Determine the [x, y] coordinate at the center of the cell enclosing the given text.  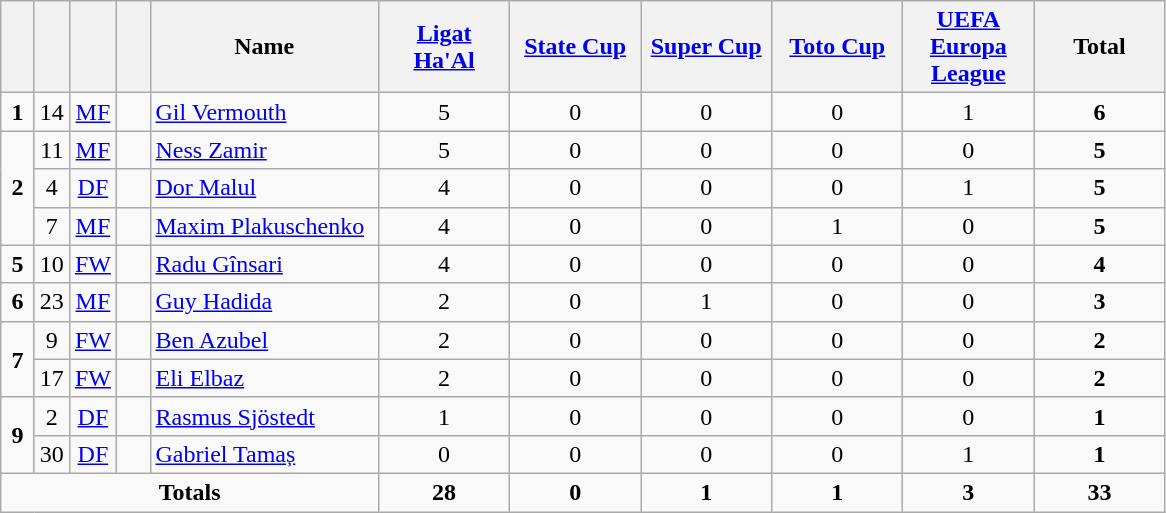
Total [1100, 47]
Ligat Ha'Al [444, 47]
14 [52, 112]
Rasmus Sjöstedt [264, 416]
33 [1100, 492]
Radu Gînsari [264, 264]
Maxim Plakuschenko [264, 226]
Name [264, 47]
Eli Elbaz [264, 378]
17 [52, 378]
Gil Vermouth [264, 112]
UEFA Europa League [968, 47]
28 [444, 492]
Ness Zamir [264, 150]
Super Cup [706, 47]
Toto Cup [838, 47]
Totals [190, 492]
30 [52, 454]
Guy Hadida [264, 302]
Gabriel Tamaș [264, 454]
Ben Azubel [264, 340]
Dor Malul [264, 188]
23 [52, 302]
11 [52, 150]
10 [52, 264]
State Cup [576, 47]
